Identify which cell holds the provided text, then report its (X, Y) central coordinate. 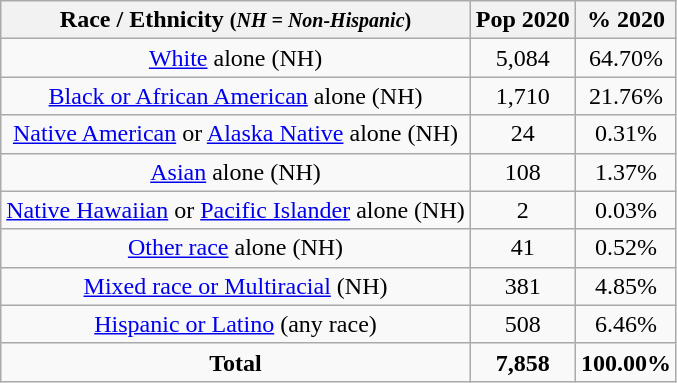
0.03% (626, 210)
% 2020 (626, 20)
41 (522, 248)
7,858 (522, 362)
Pop 2020 (522, 20)
Mixed race or Multiracial (NH) (236, 286)
Race / Ethnicity (NH = Non-Hispanic) (236, 20)
Asian alone (NH) (236, 172)
100.00% (626, 362)
1,710 (522, 96)
381 (522, 286)
Black or African American alone (NH) (236, 96)
6.46% (626, 324)
508 (522, 324)
0.31% (626, 134)
Other race alone (NH) (236, 248)
5,084 (522, 58)
Native American or Alaska Native alone (NH) (236, 134)
4.85% (626, 286)
Total (236, 362)
Hispanic or Latino (any race) (236, 324)
108 (522, 172)
21.76% (626, 96)
Native Hawaiian or Pacific Islander alone (NH) (236, 210)
White alone (NH) (236, 58)
2 (522, 210)
64.70% (626, 58)
1.37% (626, 172)
0.52% (626, 248)
24 (522, 134)
